Return the [X, Y] coordinate for the center point of the cell that contains the specified text.  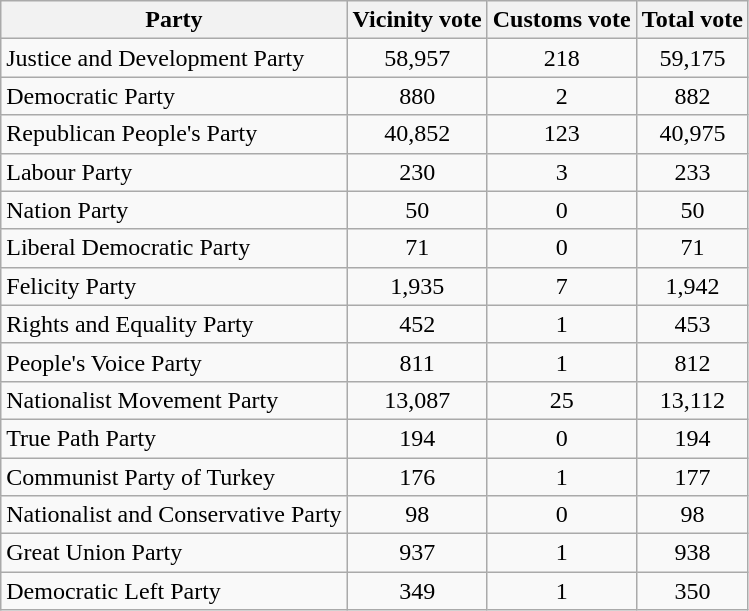
811 [417, 362]
Vicinity vote [417, 20]
2 [562, 96]
176 [417, 477]
938 [692, 553]
Democratic Party [174, 96]
13,112 [692, 400]
Party [174, 20]
Nation Party [174, 210]
Felicity Party [174, 286]
25 [562, 400]
Communist Party of Turkey [174, 477]
Nationalist Movement Party [174, 400]
Liberal Democratic Party [174, 248]
1,942 [692, 286]
7 [562, 286]
937 [417, 553]
Customs vote [562, 20]
40,975 [692, 134]
58,957 [417, 58]
230 [417, 172]
Democratic Left Party [174, 591]
812 [692, 362]
Republican People's Party [174, 134]
218 [562, 58]
Great Union Party [174, 553]
Rights and Equality Party [174, 324]
123 [562, 134]
Labour Party [174, 172]
233 [692, 172]
40,852 [417, 134]
177 [692, 477]
3 [562, 172]
People's Voice Party [174, 362]
59,175 [692, 58]
452 [417, 324]
True Path Party [174, 438]
453 [692, 324]
Justice and Development Party [174, 58]
880 [417, 96]
Nationalist and Conservative Party [174, 515]
1,935 [417, 286]
882 [692, 96]
349 [417, 591]
350 [692, 591]
13,087 [417, 400]
Total vote [692, 20]
